Determine the (x, y) coordinate at the center of the cell enclosing the given text.  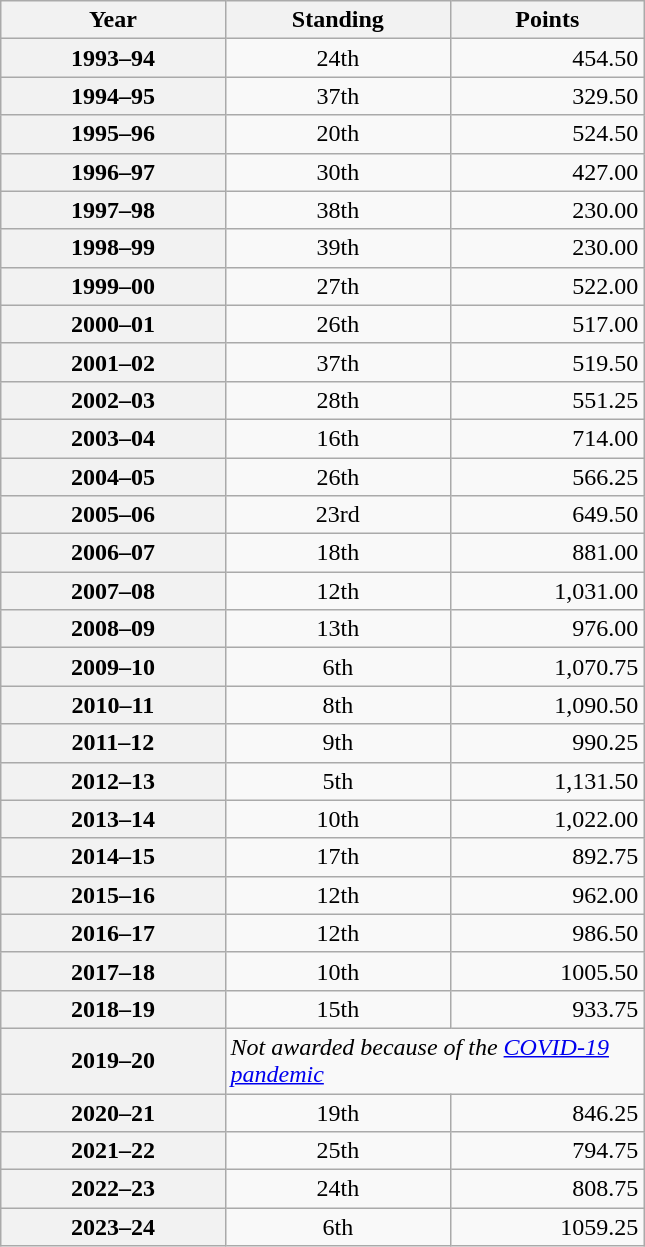
1005.50 (548, 971)
551.25 (548, 400)
1,090.50 (548, 705)
2023–24 (113, 1227)
714.00 (548, 438)
329.50 (548, 96)
1,131.50 (548, 781)
16th (338, 438)
17th (338, 857)
522.00 (548, 286)
28th (338, 400)
2014–15 (113, 857)
19th (338, 1113)
18th (338, 553)
1,070.75 (548, 667)
30th (338, 172)
986.50 (548, 933)
Year (113, 20)
38th (338, 210)
808.75 (548, 1189)
Points (548, 20)
794.75 (548, 1151)
2004–05 (113, 477)
2003–04 (113, 438)
2007–08 (113, 591)
2001–02 (113, 362)
1997–98 (113, 210)
1993–94 (113, 58)
1995–96 (113, 134)
2020–21 (113, 1113)
1999–00 (113, 286)
990.25 (548, 743)
Standing (338, 20)
2012–13 (113, 781)
13th (338, 629)
2010–11 (113, 705)
1998–99 (113, 248)
9th (338, 743)
566.25 (548, 477)
933.75 (548, 1009)
517.00 (548, 324)
2011–12 (113, 743)
2002–03 (113, 400)
2006–07 (113, 553)
2013–14 (113, 819)
2000–01 (113, 324)
23rd (338, 515)
2017–18 (113, 971)
1,022.00 (548, 819)
892.75 (548, 857)
962.00 (548, 895)
2022–23 (113, 1189)
1,031.00 (548, 591)
454.50 (548, 58)
976.00 (548, 629)
Not awarded because of the COVID-19 pandemic (434, 1060)
2008–09 (113, 629)
427.00 (548, 172)
39th (338, 248)
15th (338, 1009)
881.00 (548, 553)
20th (338, 134)
2009–10 (113, 667)
2016–17 (113, 933)
846.25 (548, 1113)
2018–19 (113, 1009)
2021–22 (113, 1151)
524.50 (548, 134)
27th (338, 286)
25th (338, 1151)
1994–95 (113, 96)
2019–20 (113, 1060)
519.50 (548, 362)
8th (338, 705)
1059.25 (548, 1227)
2015–16 (113, 895)
5th (338, 781)
1996–97 (113, 172)
2005–06 (113, 515)
649.50 (548, 515)
